Find where the given text appears and provide that cell's center as (X, Y) coordinate. 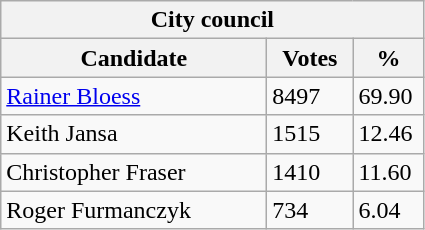
11.60 (388, 172)
Rainer Bloess (134, 96)
734 (310, 210)
% (388, 58)
8497 (310, 96)
1515 (310, 134)
Roger Furmanczyk (134, 210)
City council (212, 20)
Christopher Fraser (134, 172)
Candidate (134, 58)
Keith Jansa (134, 134)
69.90 (388, 96)
6.04 (388, 210)
12.46 (388, 134)
Votes (310, 58)
1410 (310, 172)
